Return the [X, Y] coordinate for the center point of the cell that contains the specified text.  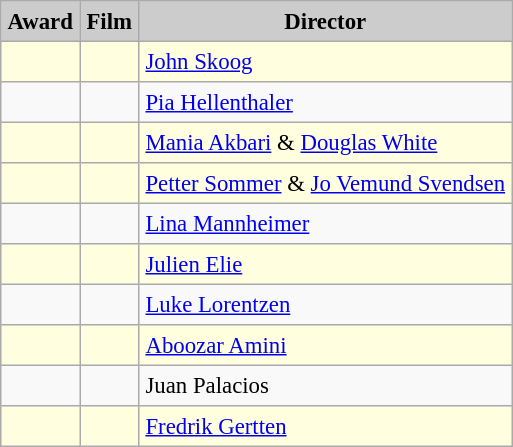
Award [40, 21]
Pia Hellenthaler [326, 102]
Aboozar Amini [326, 345]
Fredrik Gertten [326, 426]
Mania Akbari & Douglas White [326, 142]
Julien Elie [326, 264]
Lina Mannheimer [326, 223]
Petter Sommer & Jo Vemund Svendsen [326, 183]
John Skoog [326, 61]
Juan Palacios [326, 385]
Director [326, 21]
Luke Lorentzen [326, 304]
Film [110, 21]
